Output the [X, Y] coordinate of the center of the cell containing the given text.  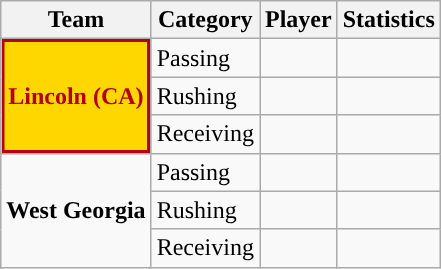
Category [205, 20]
Lincoln (CA) [76, 96]
Statistics [388, 20]
Team [76, 20]
Player [299, 20]
West Georgia [76, 210]
